From the cell containing the given text, extract its center point as [X, Y] coordinate. 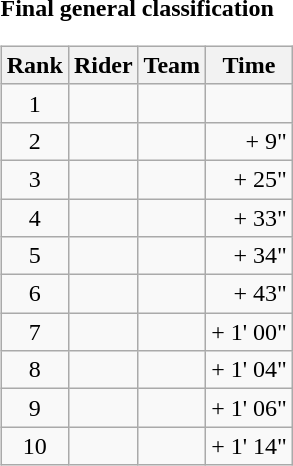
+ 25" [250, 179]
+ 34" [250, 256]
4 [34, 217]
Time [250, 65]
8 [34, 370]
Rank [34, 65]
+ 43" [250, 294]
+ 1' 04" [250, 370]
5 [34, 256]
+ 1' 14" [250, 446]
9 [34, 408]
7 [34, 332]
+ 1' 06" [250, 408]
1 [34, 103]
2 [34, 141]
Rider [103, 65]
+ 33" [250, 217]
+ 9" [250, 141]
Team [172, 65]
+ 1' 00" [250, 332]
10 [34, 446]
6 [34, 294]
3 [34, 179]
